Determine the (x, y) coordinate at the center of the cell enclosing the given text.  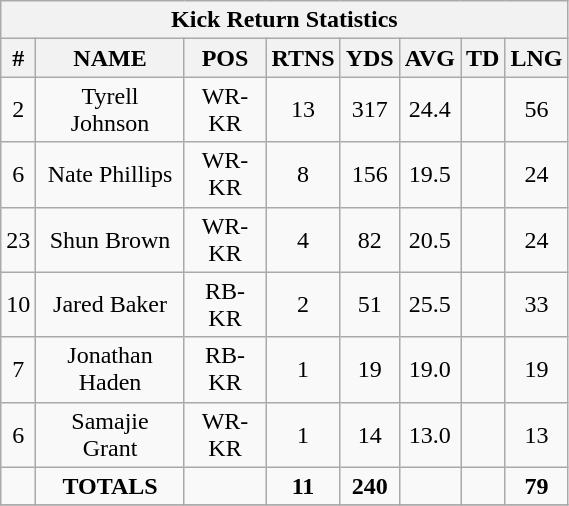
Jonathan Haden (110, 370)
82 (370, 240)
10 (18, 304)
YDS (370, 58)
79 (536, 486)
4 (303, 240)
# (18, 58)
8 (303, 174)
51 (370, 304)
20.5 (430, 240)
TOTALS (110, 486)
19.0 (430, 370)
RTNS (303, 58)
19.5 (430, 174)
Kick Return Statistics (284, 20)
TD (483, 58)
56 (536, 110)
317 (370, 110)
Jared Baker (110, 304)
Shun Brown (110, 240)
Nate Phillips (110, 174)
33 (536, 304)
13.0 (430, 434)
POS (225, 58)
23 (18, 240)
Samajie Grant (110, 434)
11 (303, 486)
240 (370, 486)
25.5 (430, 304)
7 (18, 370)
LNG (536, 58)
24.4 (430, 110)
Tyrell Johnson (110, 110)
156 (370, 174)
14 (370, 434)
AVG (430, 58)
NAME (110, 58)
